Detect which cell encompasses the target text, then output its [X, Y] center coordinate. 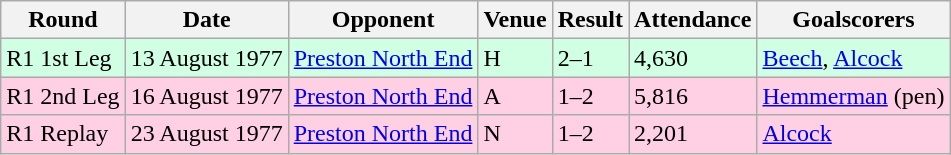
Attendance [693, 20]
16 August 1977 [206, 96]
R1 Replay [63, 134]
2–1 [590, 58]
N [515, 134]
R1 2nd Leg [63, 96]
H [515, 58]
Goalscorers [854, 20]
5,816 [693, 96]
Result [590, 20]
Round [63, 20]
Alcock [854, 134]
Beech, Alcock [854, 58]
Hemmerman (pen) [854, 96]
R1 1st Leg [63, 58]
4,630 [693, 58]
Date [206, 20]
23 August 1977 [206, 134]
Opponent [383, 20]
A [515, 96]
13 August 1977 [206, 58]
2,201 [693, 134]
Venue [515, 20]
